Pinpoint the cell where the given text exists, returning its (X, Y) midpoint coordinate. 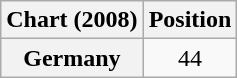
Germany (72, 58)
Chart (2008) (72, 20)
Position (190, 20)
44 (190, 58)
